Determine the (x, y) coordinate at the center of the cell enclosing the given text.  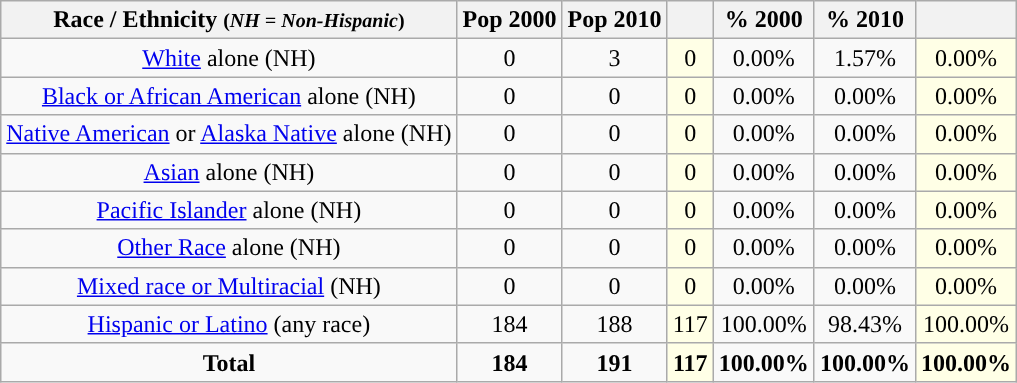
Pop 2010 (614, 20)
% 2000 (764, 20)
Hispanic or Latino (any race) (229, 324)
% 2010 (864, 20)
3 (614, 58)
Other Race alone (NH) (229, 248)
191 (614, 362)
Native American or Alaska Native alone (NH) (229, 134)
White alone (NH) (229, 58)
Black or African American alone (NH) (229, 96)
98.43% (864, 324)
Pacific Islander alone (NH) (229, 210)
Asian alone (NH) (229, 172)
Mixed race or Multiracial (NH) (229, 286)
Pop 2000 (510, 20)
Race / Ethnicity (NH = Non-Hispanic) (229, 20)
1.57% (864, 58)
188 (614, 324)
Total (229, 362)
